Return the (x, y) coordinate for the center point of the cell that contains the specified text.  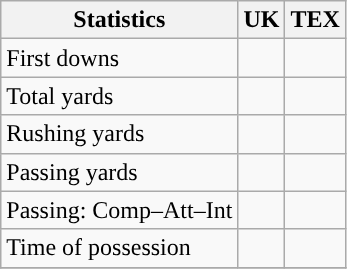
Passing yards (120, 172)
Statistics (120, 20)
Passing: Comp–Att–Int (120, 210)
UK (262, 20)
Rushing yards (120, 134)
First downs (120, 58)
TEX (315, 20)
Time of possession (120, 248)
Total yards (120, 96)
